Return [x, y] of the center of cell containing provided text 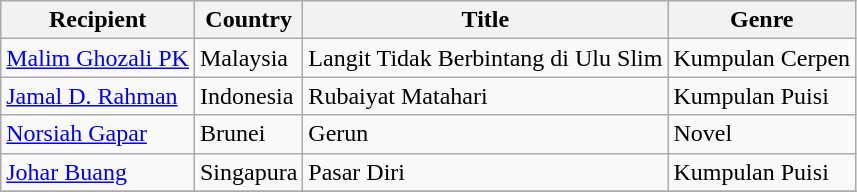
Novel [762, 134]
Malim Ghozali PK [98, 58]
Singapura [248, 172]
Genre [762, 20]
Kumpulan Cerpen [762, 58]
Rubaiyat Matahari [486, 96]
Country [248, 20]
Title [486, 20]
Langit Tidak Berbintang di Ulu Slim [486, 58]
Johar Buang [98, 172]
Pasar Diri [486, 172]
Recipient [98, 20]
Indonesia [248, 96]
Brunei [248, 134]
Gerun [486, 134]
Norsiah Gapar [98, 134]
Jamal D. Rahman [98, 96]
Malaysia [248, 58]
